Output the (X, Y) coordinate of the center of the cell containing the given text.  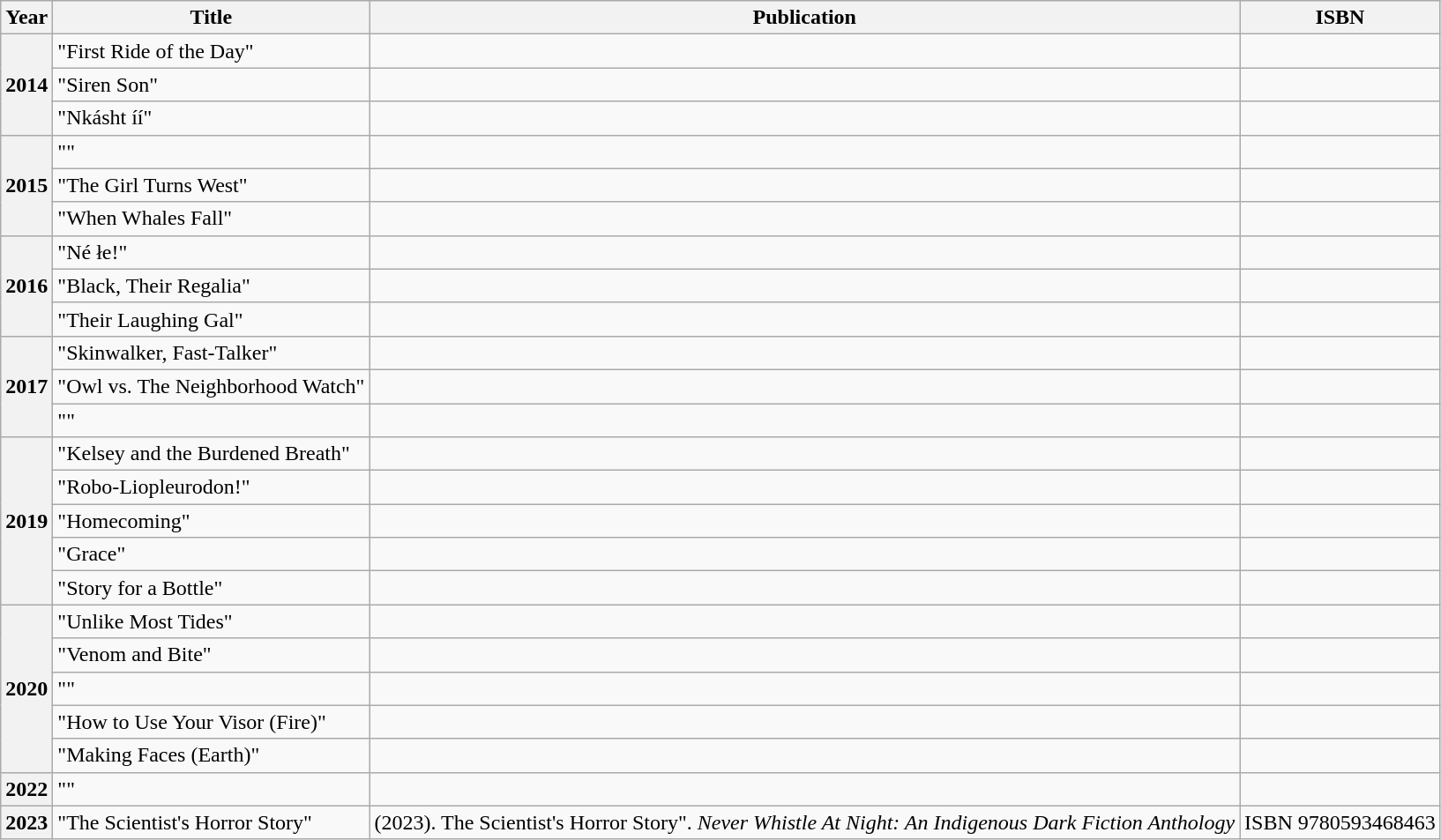
"The Girl Turns West" (212, 185)
"Homecoming" (212, 521)
Year (26, 18)
"Story for a Bottle" (212, 588)
ISBN (1340, 18)
"Nkásht íí" (212, 118)
"When Whales Fall" (212, 219)
"Robo-Liopleurodon!" (212, 487)
(2023). The Scientist's Horror Story". Never Whistle At Night: An Indigenous Dark Fiction Anthology (804, 822)
"The Scientist's Horror Story" (212, 822)
"Venom and Bite" (212, 655)
2015 (26, 185)
"First Ride of the Day" (212, 51)
2016 (26, 286)
"Their Laughing Gal" (212, 319)
"Skinwalker, Fast-Talker" (212, 353)
"Black, Their Regalia" (212, 286)
2020 (26, 688)
"Kelsey and the Burdened Breath" (212, 454)
"Grace" (212, 554)
Publication (804, 18)
ISBN 9780593468463 (1340, 822)
Title (212, 18)
"Owl vs. The Neighborhood Watch" (212, 386)
"How to Use Your Visor (Fire)" (212, 722)
"Siren Son" (212, 85)
2019 (26, 521)
"Making Faces (Earth)" (212, 755)
2023 (26, 822)
2014 (26, 85)
2017 (26, 386)
"Unlike Most Tides" (212, 621)
2022 (26, 789)
"Né łe!" (212, 252)
